Locate the cell with the specified text and output its (x, y) center coordinate. 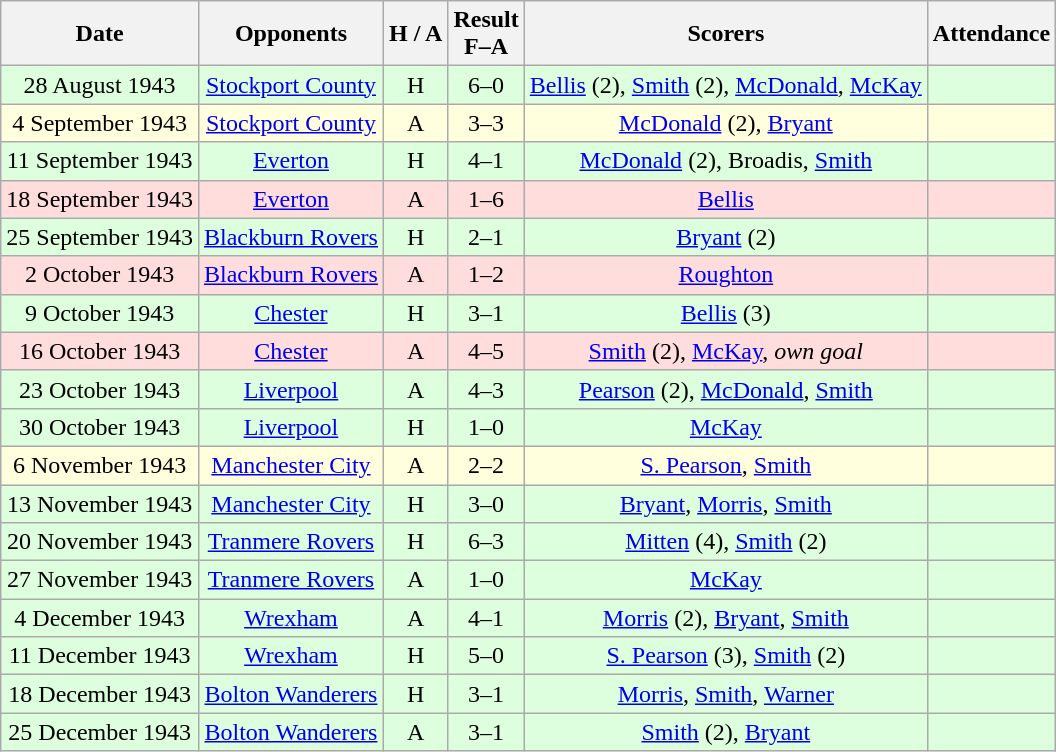
2–1 (486, 237)
Bellis (3) (726, 313)
11 December 1943 (100, 656)
Bellis (726, 199)
Bryant, Morris, Smith (726, 503)
2 October 1943 (100, 275)
S. Pearson (3), Smith (2) (726, 656)
ResultF–A (486, 34)
McDonald (2), Broadis, Smith (726, 161)
30 October 1943 (100, 427)
2–2 (486, 465)
6 November 1943 (100, 465)
Smith (2), McKay, own goal (726, 351)
5–0 (486, 656)
Attendance (991, 34)
1–6 (486, 199)
11 September 1943 (100, 161)
13 November 1943 (100, 503)
4–3 (486, 389)
27 November 1943 (100, 580)
25 September 1943 (100, 237)
Roughton (726, 275)
McDonald (2), Bryant (726, 123)
16 October 1943 (100, 351)
3–3 (486, 123)
28 August 1943 (100, 85)
20 November 1943 (100, 542)
Scorers (726, 34)
3–0 (486, 503)
Morris (2), Bryant, Smith (726, 618)
Mitten (4), Smith (2) (726, 542)
H / A (415, 34)
Date (100, 34)
Opponents (290, 34)
6–0 (486, 85)
Smith (2), Bryant (726, 732)
25 December 1943 (100, 732)
9 October 1943 (100, 313)
4 September 1943 (100, 123)
4–5 (486, 351)
S. Pearson, Smith (726, 465)
18 December 1943 (100, 694)
6–3 (486, 542)
Pearson (2), McDonald, Smith (726, 389)
18 September 1943 (100, 199)
23 October 1943 (100, 389)
Morris, Smith, Warner (726, 694)
Bellis (2), Smith (2), McDonald, McKay (726, 85)
1–2 (486, 275)
4 December 1943 (100, 618)
Bryant (2) (726, 237)
